Detect which cell encompasses the target text, then output its (x, y) center coordinate. 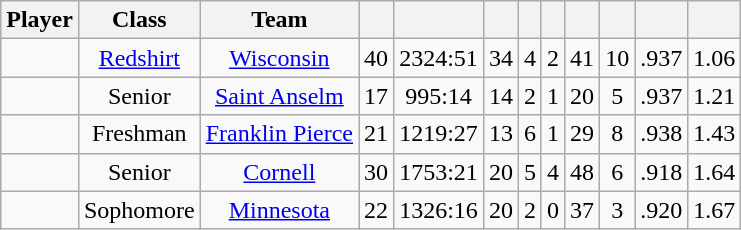
Wisconsin (279, 58)
2324:51 (439, 58)
Minnesota (279, 210)
1.21 (714, 96)
13 (500, 134)
14 (500, 96)
.938 (662, 134)
8 (618, 134)
3 (618, 210)
37 (582, 210)
1.67 (714, 210)
Team (279, 20)
995:14 (439, 96)
Franklin Pierce (279, 134)
1219:27 (439, 134)
34 (500, 58)
41 (582, 58)
Class (139, 20)
30 (376, 172)
0 (552, 210)
1.06 (714, 58)
1326:16 (439, 210)
1.64 (714, 172)
Redshirt (139, 58)
.918 (662, 172)
1.43 (714, 134)
Saint Anselm (279, 96)
Freshman (139, 134)
21 (376, 134)
.920 (662, 210)
Cornell (279, 172)
40 (376, 58)
10 (618, 58)
Sophomore (139, 210)
48 (582, 172)
29 (582, 134)
Player (40, 20)
17 (376, 96)
1753:21 (439, 172)
22 (376, 210)
